Detect which cell encompasses the target text, then output its (X, Y) center coordinate. 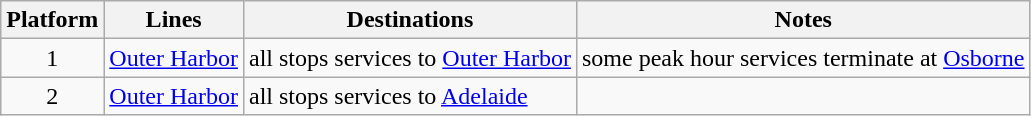
all stops services to Outer Harbor (410, 58)
Lines (174, 20)
some peak hour services terminate at Osborne (803, 58)
Platform (52, 20)
1 (52, 58)
Notes (803, 20)
Destinations (410, 20)
all stops services to Adelaide (410, 96)
2 (52, 96)
